Search for the cell housing the specified text and yield its [x, y] center coordinate. 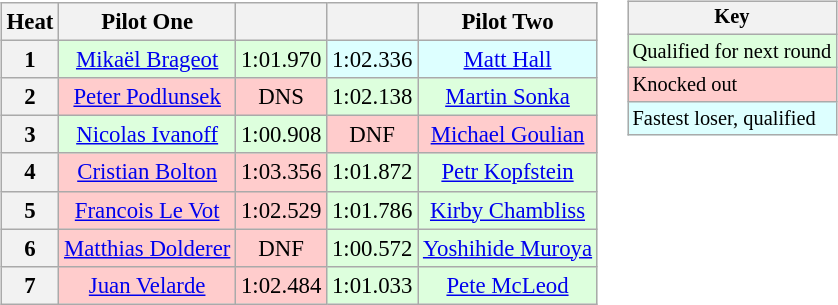
Heat [30, 22]
Petr Kopfstein [508, 172]
6 [30, 248]
DNS [282, 97]
Michael Goulian [508, 135]
3 [30, 135]
Qualified for next round [732, 51]
Yoshihide Muroya [508, 248]
Cristian Bolton [148, 172]
Martin Sonka [508, 97]
Nicolas Ivanoff [148, 135]
1:02.529 [282, 210]
1:01.033 [372, 285]
1:02.336 [372, 60]
Pilot Two [508, 22]
Pilot One [148, 22]
2 [30, 97]
1:01.970 [282, 60]
Kirby Chambliss [508, 210]
1:00.572 [372, 248]
Knocked out [732, 85]
Pete McLeod [508, 285]
Matt Hall [508, 60]
Key [732, 18]
7 [30, 285]
1:00.908 [282, 135]
1:02.484 [282, 285]
1 [30, 60]
Mikaël Brageot [148, 60]
1:02.138 [372, 97]
Juan Velarde [148, 285]
5 [30, 210]
Fastest loser, qualified [732, 119]
4 [30, 172]
Matthias Dolderer [148, 248]
Francois Le Vot [148, 210]
1:03.356 [282, 172]
Peter Podlunsek [148, 97]
1:01.872 [372, 172]
1:01.786 [372, 210]
